Scan for the cell matching the given text and deliver its [X, Y] coordinate at center. 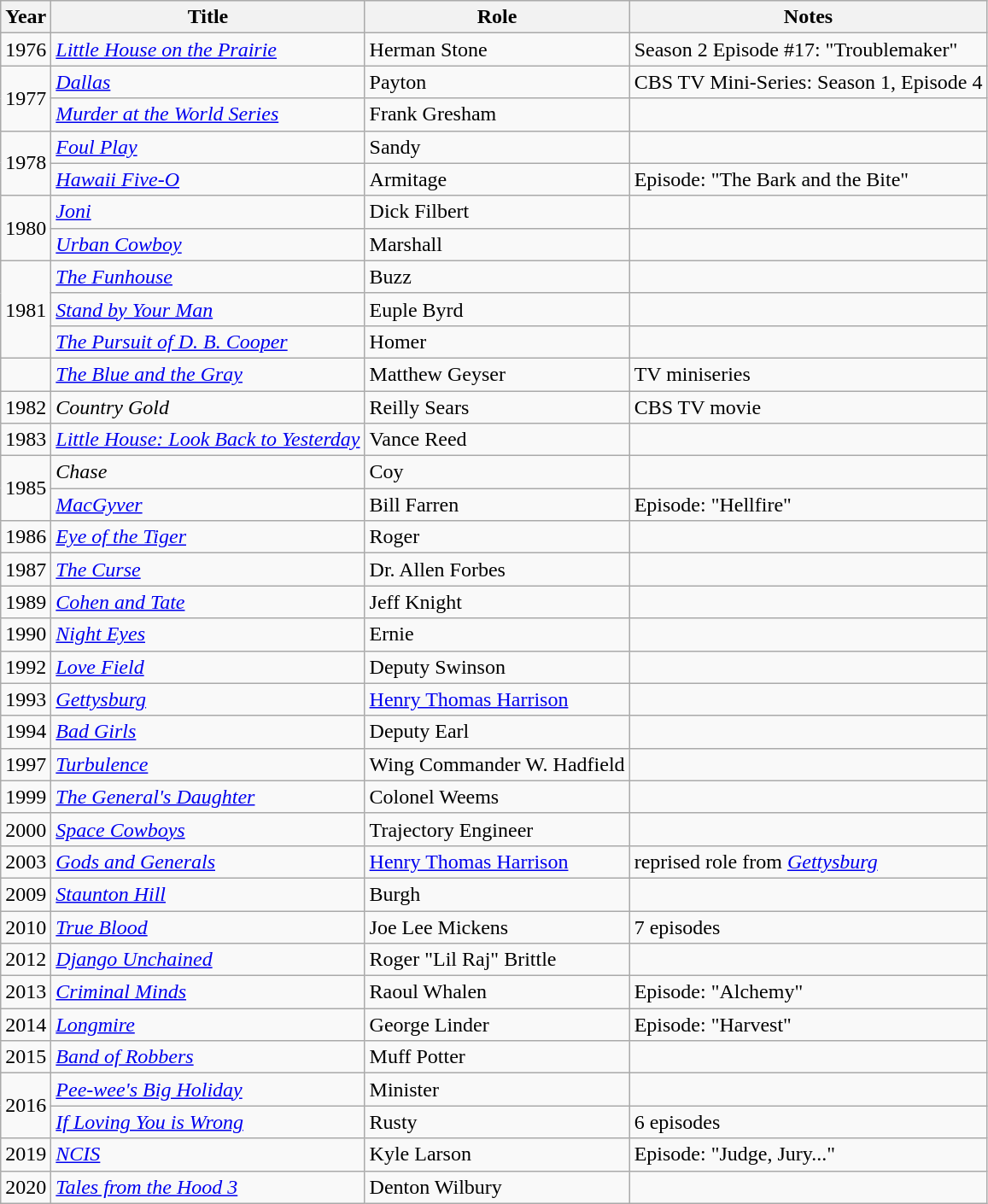
Episode: "Hellfire" [808, 505]
Chase [208, 472]
Ernie [497, 634]
Coy [497, 472]
1986 [26, 537]
Sandy [497, 147]
TV miniseries [808, 374]
1982 [26, 407]
Space Cowboys [208, 829]
6 episodes [808, 1122]
1981 [26, 309]
Roger [497, 537]
Staunton Hill [208, 894]
Matthew Geyser [497, 374]
Rusty [497, 1122]
2015 [26, 1057]
2020 [26, 1187]
1992 [26, 667]
1976 [26, 50]
Bad Girls [208, 732]
True Blood [208, 926]
2013 [26, 992]
Murder at the World Series [208, 114]
2016 [26, 1106]
reprised role from Gettysburg [808, 862]
Episode: "Alchemy" [808, 992]
MacGyver [208, 505]
2012 [26, 960]
Raoul Whalen [497, 992]
Frank Gresham [497, 114]
Wing Commander W. Hadfield [497, 764]
The General's Daughter [208, 797]
Joe Lee Mickens [497, 926]
Minister [497, 1090]
Herman Stone [497, 50]
CBS TV Mini-Series: Season 1, Episode 4 [808, 82]
Notes [808, 17]
Night Eyes [208, 634]
2010 [26, 926]
Jeff Knight [497, 602]
The Funhouse [208, 277]
Joni [208, 212]
1977 [26, 98]
Kyle Larson [497, 1154]
1990 [26, 634]
If Loving You is Wrong [208, 1122]
Colonel Weems [497, 797]
Roger "Lil Raj" Brittle [497, 960]
Homer [497, 342]
Eye of the Tiger [208, 537]
1993 [26, 699]
1985 [26, 488]
Dr. Allen Forbes [497, 570]
1983 [26, 440]
Little House on the Prairie [208, 50]
1989 [26, 602]
Little House: Look Back to Yesterday [208, 440]
Denton Wilbury [497, 1187]
Muff Potter [497, 1057]
The Curse [208, 570]
Band of Robbers [208, 1057]
Gettysburg [208, 699]
Dallas [208, 82]
Episode: "Judge, Jury..." [808, 1154]
CBS TV movie [808, 407]
Turbulence [208, 764]
1987 [26, 570]
Pee-wee's Big Holiday [208, 1090]
Euple Byrd [497, 309]
Payton [497, 82]
Trajectory Engineer [497, 829]
Stand by Your Man [208, 309]
Season 2 Episode #17: "Troublemaker" [808, 50]
7 episodes [808, 926]
2009 [26, 894]
Buzz [497, 277]
1994 [26, 732]
George Linder [497, 1025]
Foul Play [208, 147]
Hawaii Five-O [208, 179]
Tales from the Hood 3 [208, 1187]
1999 [26, 797]
1980 [26, 228]
2000 [26, 829]
Django Unchained [208, 960]
Urban Cowboy [208, 244]
1978 [26, 163]
NCIS [208, 1154]
Deputy Swinson [497, 667]
Armitage [497, 179]
Episode: "Harvest" [808, 1025]
Burgh [497, 894]
Vance Reed [497, 440]
Reilly Sears [497, 407]
Gods and Generals [208, 862]
Cohen and Tate [208, 602]
Country Gold [208, 407]
2003 [26, 862]
Longmire [208, 1025]
The Pursuit of D. B. Cooper [208, 342]
Dick Filbert [497, 212]
2019 [26, 1154]
Episode: "The Bark and the Bite" [808, 179]
The Blue and the Gray [208, 374]
2014 [26, 1025]
Criminal Minds [208, 992]
Year [26, 17]
Role [497, 17]
Love Field [208, 667]
Bill Farren [497, 505]
1997 [26, 764]
Marshall [497, 244]
Deputy Earl [497, 732]
Title [208, 17]
